Identify which cell holds the provided text, then report its (X, Y) central coordinate. 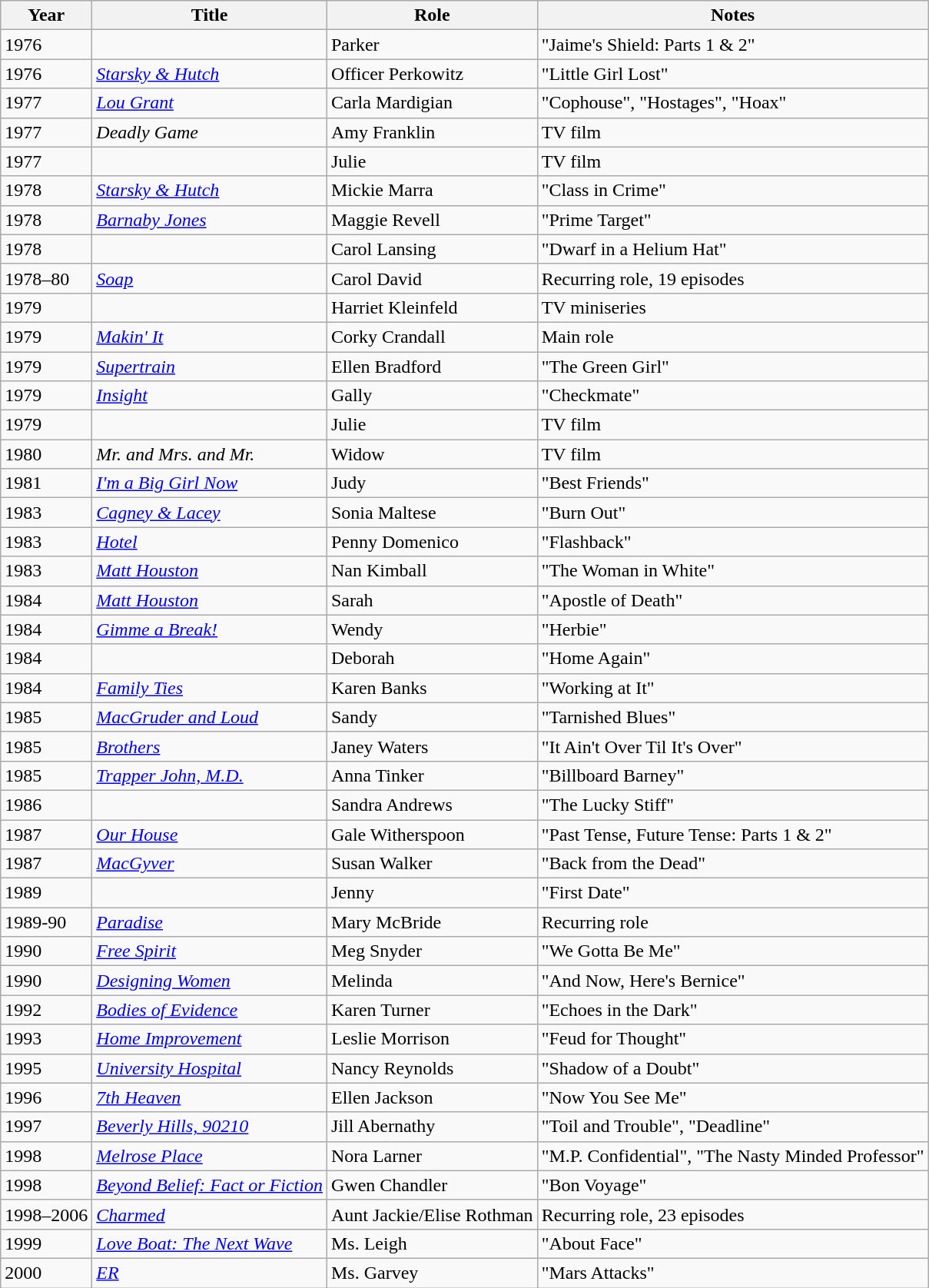
"Echoes in the Dark" (733, 1010)
Makin' It (210, 337)
Janey Waters (432, 746)
Nan Kimball (432, 571)
Leslie Morrison (432, 1039)
"Toil and Trouble", "Deadline" (733, 1127)
"And Now, Here's Bernice" (733, 981)
"Cophouse", "Hostages", "Hoax" (733, 103)
Recurring role (733, 922)
Year (46, 15)
"Working at It" (733, 688)
Gwen Chandler (432, 1185)
"The Green Girl" (733, 367)
Soap (210, 278)
Recurring role, 23 episodes (733, 1214)
7th Heaven (210, 1097)
1986 (46, 805)
Officer Perkowitz (432, 74)
ER (210, 1273)
Home Improvement (210, 1039)
Penny Domenico (432, 542)
"Best Friends" (733, 483)
Our House (210, 834)
1995 (46, 1068)
Sonia Maltese (432, 513)
Jenny (432, 893)
1989 (46, 893)
Carol David (432, 278)
Nancy Reynolds (432, 1068)
Beyond Belief: Fact or Fiction (210, 1185)
"The Lucky Stiff" (733, 805)
Supertrain (210, 367)
Widow (432, 454)
Trapper John, M.D. (210, 775)
Ms. Garvey (432, 1273)
1978–80 (46, 278)
"Feud for Thought" (733, 1039)
Designing Women (210, 981)
"Past Tense, Future Tense: Parts 1 & 2" (733, 834)
Sandy (432, 717)
"First Date" (733, 893)
Barnaby Jones (210, 220)
Sandra Andrews (432, 805)
"Tarnished Blues" (733, 717)
"Apostle of Death" (733, 600)
Main role (733, 337)
MacGruder and Loud (210, 717)
Notes (733, 15)
1980 (46, 454)
"Prime Target" (733, 220)
Karen Banks (432, 688)
Jill Abernathy (432, 1127)
Deborah (432, 659)
"Flashback" (733, 542)
Melrose Place (210, 1156)
"M.P. Confidential", "The Nasty Minded Professor" (733, 1156)
Lou Grant (210, 103)
1989-90 (46, 922)
Corky Crandall (432, 337)
Mary McBride (432, 922)
"Dwarf in a Helium Hat" (733, 249)
1998–2006 (46, 1214)
I'm a Big Girl Now (210, 483)
"Herbie" (733, 629)
"Back from the Dead" (733, 864)
"Burn Out" (733, 513)
Bodies of Evidence (210, 1010)
Judy (432, 483)
1992 (46, 1010)
Carla Mardigian (432, 103)
"Mars Attacks" (733, 1273)
1999 (46, 1243)
Susan Walker (432, 864)
Hotel (210, 542)
2000 (46, 1273)
Gimme a Break! (210, 629)
Meg Snyder (432, 951)
Aunt Jackie/Elise Rothman (432, 1214)
1981 (46, 483)
Deadly Game (210, 132)
Anna Tinker (432, 775)
Recurring role, 19 episodes (733, 278)
MacGyver (210, 864)
"It Ain't Over Til It's Over" (733, 746)
Love Boat: The Next Wave (210, 1243)
Karen Turner (432, 1010)
Gale Witherspoon (432, 834)
Paradise (210, 922)
University Hospital (210, 1068)
Ms. Leigh (432, 1243)
Family Ties (210, 688)
Ellen Jackson (432, 1097)
Wendy (432, 629)
"Checkmate" (733, 396)
Charmed (210, 1214)
Free Spirit (210, 951)
1996 (46, 1097)
"Class in Crime" (733, 191)
Mr. and Mrs. and Mr. (210, 454)
"Now You See Me" (733, 1097)
Amy Franklin (432, 132)
Ellen Bradford (432, 367)
Cagney & Lacey (210, 513)
Nora Larner (432, 1156)
Gally (432, 396)
"About Face" (733, 1243)
Title (210, 15)
Sarah (432, 600)
Harriet Kleinfeld (432, 307)
TV miniseries (733, 307)
Role (432, 15)
"Bon Voyage" (733, 1185)
Beverly Hills, 90210 (210, 1127)
"Jaime's Shield: Parts 1 & 2" (733, 45)
Parker (432, 45)
"Home Again" (733, 659)
"Billboard Barney" (733, 775)
Melinda (432, 981)
Brothers (210, 746)
Mickie Marra (432, 191)
"Little Girl Lost" (733, 74)
Insight (210, 396)
1997 (46, 1127)
Maggie Revell (432, 220)
"The Woman in White" (733, 571)
"Shadow of a Doubt" (733, 1068)
Carol Lansing (432, 249)
"We Gotta Be Me" (733, 951)
1993 (46, 1039)
